Identify which cell holds the provided text, then report its (X, Y) central coordinate. 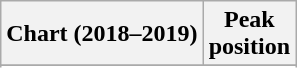
Peakposition (249, 34)
Chart (2018–2019) (102, 34)
